Provide the [x, y] coordinate of the cell's center where the given text is located.  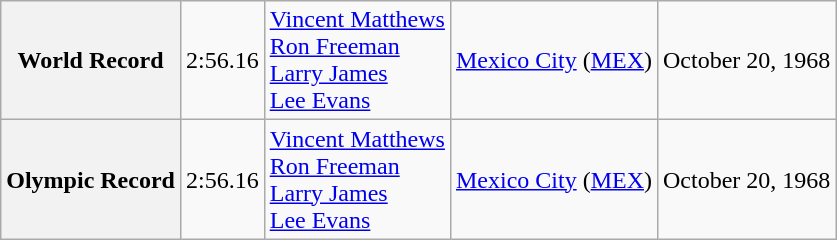
Olympic Record [91, 180]
World Record [91, 60]
